Provide the [X, Y] coordinate of the cell's center where the given text is located.  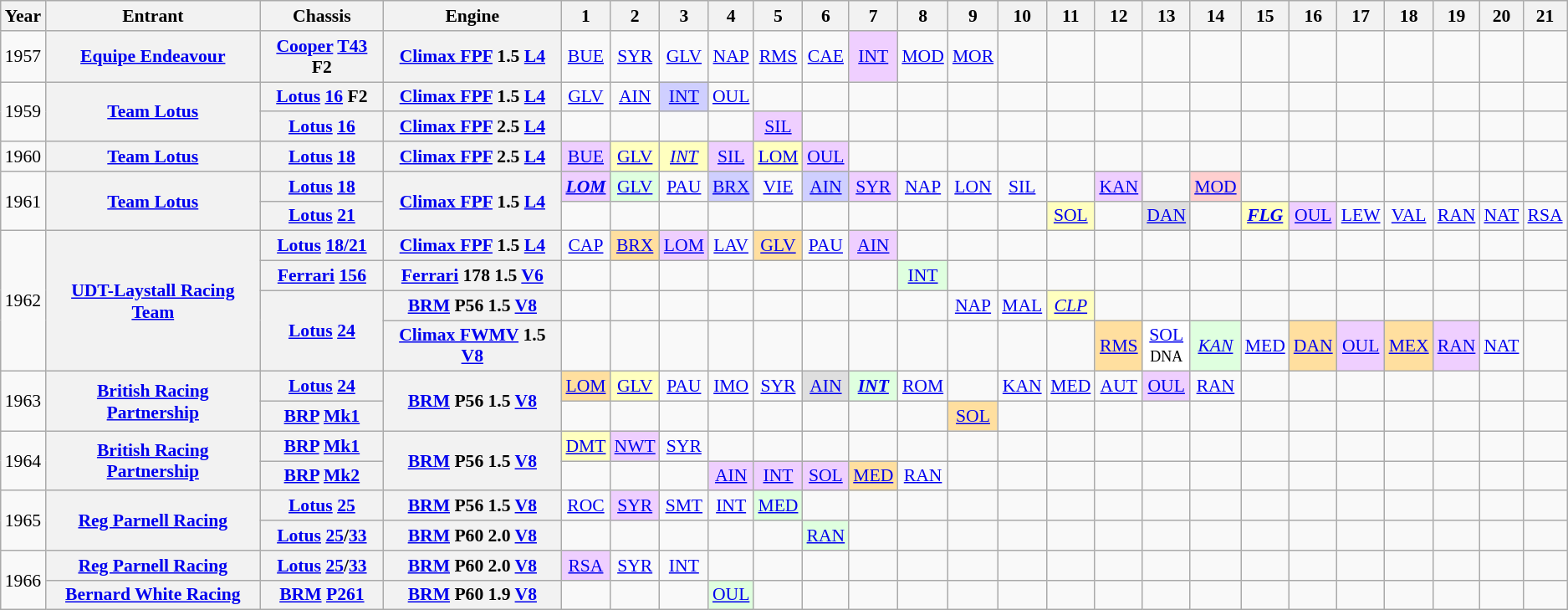
FLG [1265, 216]
5 [778, 16]
12 [1119, 16]
8 [923, 16]
BRM P60 1.9 V8 [472, 595]
BRP Mk2 [323, 476]
MAL [1022, 305]
Equipe Endeavour [152, 57]
6 [826, 16]
16 [1313, 16]
LON [973, 187]
1963 [23, 402]
11 [1070, 16]
4 [731, 16]
Climax FWMV 1.5 V8 [472, 346]
Lotus 16 F2 [323, 97]
Engine [472, 16]
1961 [23, 201]
MEX [1409, 346]
Lotus 21 [323, 216]
19 [1457, 16]
Year [23, 16]
1959 [23, 112]
14 [1216, 16]
10 [1022, 16]
20 [1501, 16]
Ferrari 156 [323, 276]
Chassis [323, 16]
SMT [684, 506]
CLP [1070, 305]
13 [1166, 16]
UDT-Laystall Racing Team [152, 301]
Lotus 18/21 [323, 246]
18 [1409, 16]
Cooper T43 F2 [323, 57]
VIE [778, 187]
MOR [973, 57]
3 [684, 16]
1957 [23, 57]
ROM [923, 387]
1962 [23, 301]
9 [973, 16]
CAE [826, 57]
21 [1545, 16]
1960 [23, 156]
DMT [585, 446]
Entrant [152, 16]
Lotus 25 [323, 506]
15 [1265, 16]
1966 [23, 581]
BRM P261 [323, 595]
7 [873, 16]
AUT [1119, 387]
NWT [636, 446]
1965 [23, 520]
VAL [1409, 216]
LEW [1361, 216]
Bernard White Racing [152, 595]
CAP [585, 246]
IMO [731, 387]
SOLDNA [1166, 346]
2 [636, 16]
17 [1361, 16]
LAV [731, 246]
ROC [585, 506]
Lotus 16 [323, 127]
1964 [23, 460]
Ferrari 178 1.5 V6 [472, 276]
1 [585, 16]
